Return the [X, Y] coordinate for the center point of the cell that contains the specified text.  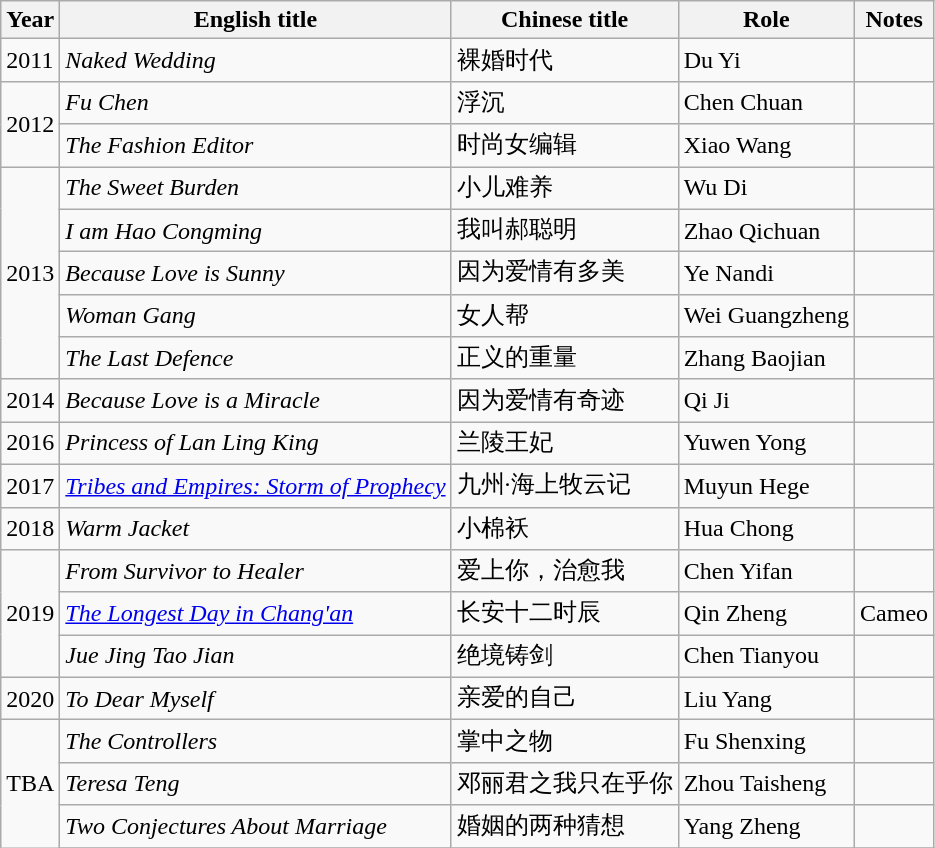
我叫郝聪明 [564, 230]
2017 [30, 486]
Jue Jing Tao Jian [256, 656]
The Fashion Editor [256, 146]
Chen Chuan [766, 102]
小儿难养 [564, 188]
爱上你，治愈我 [564, 572]
Zhou Taisheng [766, 784]
浮沉 [564, 102]
Wei Guangzheng [766, 316]
亲爱的自己 [564, 698]
Princess of Lan Ling King [256, 444]
Cameo [894, 614]
Liu Yang [766, 698]
Chen Yifan [766, 572]
女人帮 [564, 316]
Fu Shenxing [766, 742]
Hua Chong [766, 528]
Muyun Hege [766, 486]
Du Yi [766, 60]
2016 [30, 444]
Year [30, 20]
2013 [30, 272]
Zhang Baojian [766, 358]
Warm Jacket [256, 528]
Teresa Teng [256, 784]
The Last Defence [256, 358]
2019 [30, 614]
The Sweet Burden [256, 188]
Xiao Wang [766, 146]
Yuwen Yong [766, 444]
长安十二时辰 [564, 614]
The Longest Day in Chang'an [256, 614]
Woman Gang [256, 316]
Zhao Qichuan [766, 230]
婚姻的两种猜想 [564, 826]
2018 [30, 528]
Chen Tianyou [766, 656]
兰陵王妃 [564, 444]
I am Hao Congming [256, 230]
因为爱情有多美 [564, 274]
九州·海上牧云记 [564, 486]
Qi Ji [766, 400]
To Dear Myself [256, 698]
2011 [30, 60]
Because Love is Sunny [256, 274]
因为爱情有奇迹 [564, 400]
绝境铸剑 [564, 656]
The Controllers [256, 742]
Ye Nandi [766, 274]
Because Love is a Miracle [256, 400]
Chinese title [564, 20]
Two Conjectures About Marriage [256, 826]
English title [256, 20]
Tribes and Empires: Storm of Prophecy [256, 486]
Naked Wedding [256, 60]
2014 [30, 400]
正义的重量 [564, 358]
2012 [30, 124]
时尚女编辑 [564, 146]
邓丽君之我只在乎你 [564, 784]
Yang Zheng [766, 826]
From Survivor to Healer [256, 572]
裸婚时代 [564, 60]
Qin Zheng [766, 614]
Wu Di [766, 188]
2020 [30, 698]
小棉袄 [564, 528]
Notes [894, 20]
Role [766, 20]
掌中之物 [564, 742]
Fu Chen [256, 102]
TBA [30, 784]
